Provide the (x, y) coordinate of the cell's center where the given text is located.  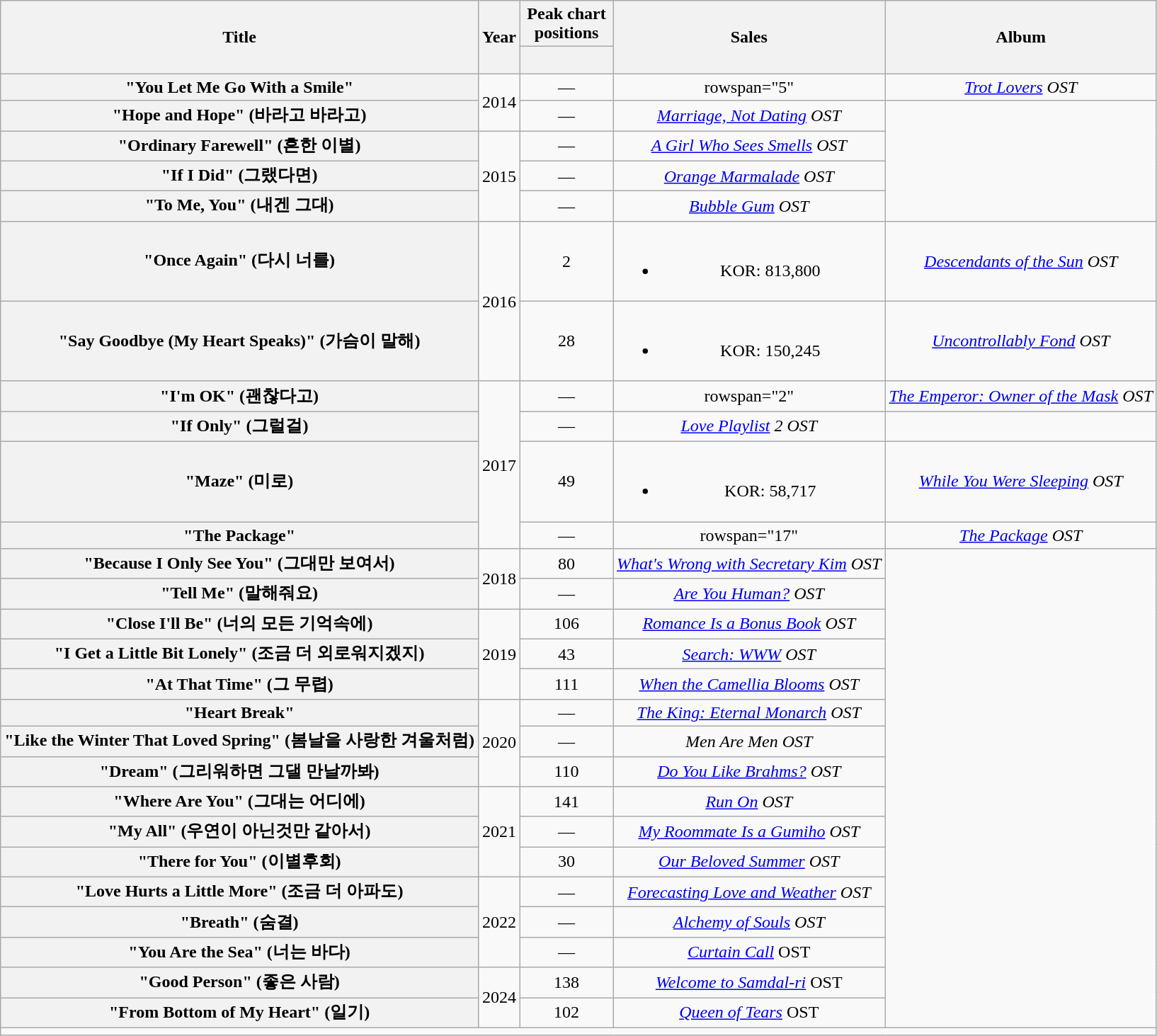
The Package OST (1021, 535)
Are You Human? OST (749, 593)
rowspan="2" (749, 397)
49 (566, 482)
Welcome to Samdal-ri OST (749, 983)
"At That Time" (그 무렵) (239, 684)
2020 (498, 742)
rowspan="5" (749, 87)
2016 (498, 301)
"Heart Break" (239, 712)
Trot Lovers OST (1021, 87)
"Because I Only See You" (그대만 보여서) (239, 564)
2015 (498, 176)
"Good Person" (좋은 사람) (239, 983)
141 (566, 802)
When the Camellia Blooms OST (749, 684)
"I'm OK" (괜찮다고) (239, 397)
2024 (498, 997)
The Emperor: Owner of the Mask OST (1021, 397)
28 (566, 341)
"To Me, You" (내겐 그대) (239, 207)
KOR: 58,717 (749, 482)
Love Playlist 2 OST (749, 426)
My Roommate Is a Gumiho OST (749, 831)
110 (566, 772)
"Hope and Hope" (바라고 바라고) (239, 116)
43 (566, 654)
"I Get a Little Bit Lonely" (조금 더 외로워지겠지) (239, 654)
"The Package" (239, 535)
"Ordinary Farewell" (흔한 이별) (239, 146)
Curtain Call OST (749, 952)
80 (566, 564)
102 (566, 1013)
"If I Did" (그랬다면) (239, 176)
Uncontrollably Fond OST (1021, 341)
"My All" (우연이 아닌것만 같아서) (239, 831)
Men Are Men OST (749, 741)
2019 (498, 654)
111 (566, 684)
KOR: 150,245 (749, 341)
Run On OST (749, 802)
Search: WWW OST (749, 654)
Year (498, 37)
"Where Are You" (그대는 어디에) (239, 802)
"Breath" (숨결) (239, 922)
Do You Like Brahms? OST (749, 772)
"Tell Me" (말해줘요) (239, 593)
Bubble Gum OST (749, 207)
Descendants of the Sun OST (1021, 261)
Title (239, 37)
A Girl Who Sees Smells OST (749, 146)
Our Beloved Summer OST (749, 863)
"Once Again" (다시 너를) (239, 261)
"Love Hurts a Little More" (조금 더 아파도) (239, 892)
Marriage, Not Dating OST (749, 116)
"Say Goodbye (My Heart Speaks)" (가슴이 말해) (239, 341)
2017 (498, 465)
"Maze" (미로) (239, 482)
"Dream" (그리워하면 그댈 만날까봐) (239, 772)
"You Are the Sea" (너는 바다) (239, 952)
2018 (498, 579)
The King: Eternal Monarch OST (749, 712)
"From Bottom of My Heart" (일기) (239, 1013)
"There for You" (이별후회) (239, 863)
"If Only" (그럴걸) (239, 426)
"Like the Winter That Loved Spring" (봄날을 사랑한 겨울처럼) (239, 741)
Orange Marmalade OST (749, 176)
Alchemy of Souls OST (749, 922)
Album (1021, 37)
Peak chart positions (566, 24)
2014 (498, 102)
2 (566, 261)
rowspan="17" (749, 535)
KOR: 813,800 (749, 261)
Romance Is a Bonus Book OST (749, 625)
"Close I'll Be" (너의 모든 기억속에) (239, 625)
138 (566, 983)
Sales (749, 37)
"You Let Me Go With a Smile" (239, 87)
2021 (498, 832)
30 (566, 863)
Queen of Tears OST (749, 1013)
2022 (498, 922)
106 (566, 625)
What's Wrong with Secretary Kim OST (749, 564)
While You Were Sleeping OST (1021, 482)
Forecasting Love and Weather OST (749, 892)
